Capture the cell that displays the provided text and extract its (x, y) central coordinate. 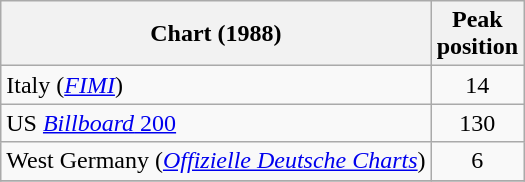
West Germany (Offizielle Deutsche Charts) (216, 161)
6 (477, 161)
US Billboard 200 (216, 123)
14 (477, 85)
130 (477, 123)
Italy (FIMI) (216, 85)
Peakposition (477, 34)
Chart (1988) (216, 34)
